Pinpoint the cell where the given text exists, returning its (X, Y) midpoint coordinate. 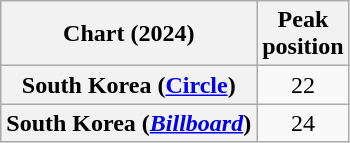
Peakposition (303, 34)
22 (303, 85)
South Korea (Circle) (129, 85)
24 (303, 123)
South Korea (Billboard) (129, 123)
Chart (2024) (129, 34)
